Locate the cell with the specified text and output its (X, Y) center coordinate. 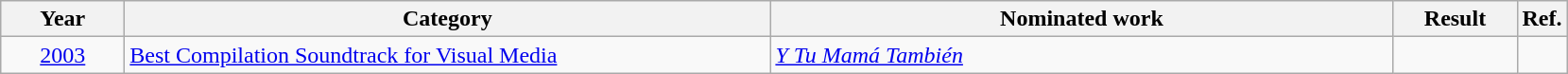
2003 (62, 55)
Ref. (1542, 19)
Nominated work (1081, 19)
Y Tu Mamá También (1081, 55)
Category (448, 19)
Result (1456, 19)
Year (62, 19)
Best Compilation Soundtrack for Visual Media (448, 55)
